For the text-containing cell, return its midpoint in (X, Y) coordinate format. 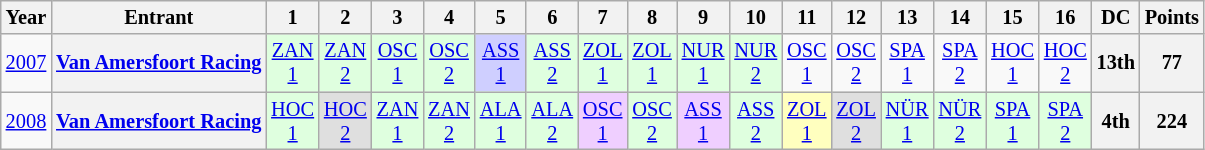
14 (960, 17)
8 (652, 17)
77 (1172, 63)
1 (292, 17)
10 (756, 17)
4th (1116, 121)
15 (1012, 17)
9 (704, 17)
Points (1172, 17)
ALA1 (501, 121)
Entrant (158, 17)
16 (1066, 17)
5 (501, 17)
3 (398, 17)
7 (602, 17)
2 (346, 17)
DC (1116, 17)
ZOL2 (856, 121)
2007 (26, 63)
Year (26, 17)
11 (806, 17)
13th (1116, 63)
2008 (26, 121)
224 (1172, 121)
ALA2 (552, 121)
NÜR2 (960, 121)
4 (449, 17)
NUR1 (704, 63)
6 (552, 17)
13 (908, 17)
12 (856, 17)
NÜR1 (908, 121)
NUR2 (756, 63)
